Detect which cell encompasses the target text, then output its (x, y) center coordinate. 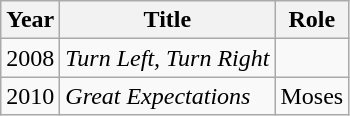
2008 (30, 58)
Role (312, 20)
Year (30, 20)
Great Expectations (168, 96)
Turn Left, Turn Right (168, 58)
Title (168, 20)
Moses (312, 96)
2010 (30, 96)
